Search for the cell housing the specified text and yield its [x, y] center coordinate. 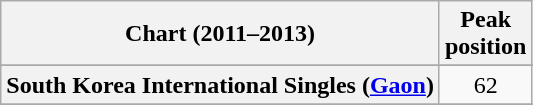
South Korea International Singles (Gaon) [220, 85]
Peakposition [485, 34]
62 [485, 85]
Chart (2011–2013) [220, 34]
